Extract the (X, Y) coordinate from the center of the cell holding the provided text.  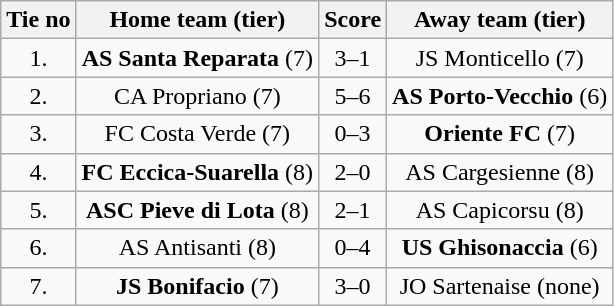
JS Bonifacio (7) (198, 286)
3–0 (353, 286)
Home team (tier) (198, 20)
JO Sartenaise (none) (500, 286)
6. (38, 248)
Oriente FC (7) (500, 134)
4. (38, 172)
2–0 (353, 172)
5. (38, 210)
JS Monticello (7) (500, 58)
Score (353, 20)
5–6 (353, 96)
US Ghisonaccia (6) (500, 248)
FC Costa Verde (7) (198, 134)
Tie no (38, 20)
0–4 (353, 248)
AS Capicorsu (8) (500, 210)
1. (38, 58)
3. (38, 134)
CA Propriano (7) (198, 96)
AS Santa Reparata (7) (198, 58)
2–1 (353, 210)
FC Eccica-Suarella (8) (198, 172)
7. (38, 286)
3–1 (353, 58)
AS Porto-Vecchio (6) (500, 96)
0–3 (353, 134)
ASC Pieve di Lota (8) (198, 210)
Away team (tier) (500, 20)
2. (38, 96)
AS Cargesienne (8) (500, 172)
AS Antisanti (8) (198, 248)
